From the cell containing the given text, extract its center point as (x, y) coordinate. 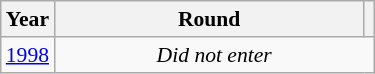
Did not enter (214, 55)
Year (28, 19)
Round (209, 19)
1998 (28, 55)
